Extract the (X, Y) coordinate from the center of the cell holding the provided text.  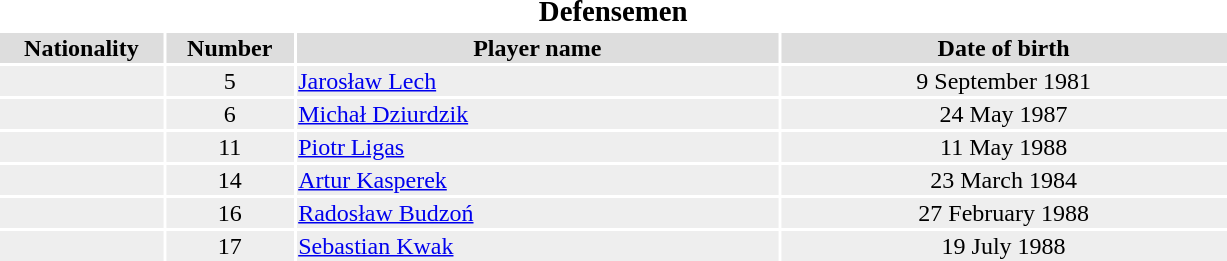
Radosław Budzoń (538, 213)
19 July 1988 (1004, 246)
Piotr Ligas (538, 147)
Jarosław Lech (538, 81)
16 (230, 213)
14 (230, 180)
Sebastian Kwak (538, 246)
Number (230, 48)
9 September 1981 (1004, 81)
Nationality (82, 48)
5 (230, 81)
11 (230, 147)
11 May 1988 (1004, 147)
6 (230, 114)
27 February 1988 (1004, 213)
23 March 1984 (1004, 180)
Artur Kasperek (538, 180)
17 (230, 246)
24 May 1987 (1004, 114)
Player name (538, 48)
Date of birth (1004, 48)
Michał Dziurdzik (538, 114)
